Return the [x, y] coordinate for the center point of the cell that contains the specified text.  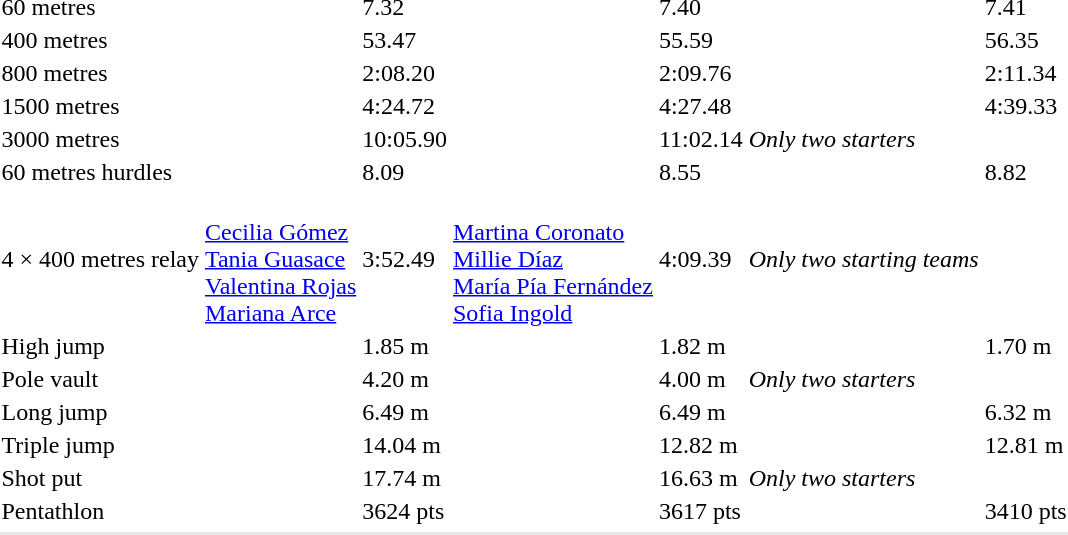
Martina CoronatoMillie DíazMaría Pía FernándezSofia Ingold [552, 259]
2:08.20 [405, 73]
3410 pts [1026, 511]
8.09 [405, 172]
Pentathlon [100, 511]
1.70 m [1026, 346]
Triple jump [100, 445]
4:09.39 [700, 259]
4.00 m [700, 379]
800 metres [100, 73]
12.81 m [1026, 445]
1.82 m [700, 346]
Cecilia GómezTania GuasaceValentina RojasMariana Arce [280, 259]
2:11.34 [1026, 73]
Shot put [100, 478]
3:52.49 [405, 259]
4:27.48 [700, 106]
4.20 m [405, 379]
4:24.72 [405, 106]
14.04 m [405, 445]
Long jump [100, 412]
3000 metres [100, 139]
1.85 m [405, 346]
1500 metres [100, 106]
56.35 [1026, 40]
3624 pts [405, 511]
53.47 [405, 40]
17.74 m [405, 478]
60 metres hurdles [100, 172]
8.82 [1026, 172]
High jump [100, 346]
10:05.90 [405, 139]
4 × 400 metres relay [100, 259]
3617 pts [700, 511]
8.55 [700, 172]
16.63 m [700, 478]
2:09.76 [700, 73]
6.32 m [1026, 412]
Pole vault [100, 379]
55.59 [700, 40]
12.82 m [700, 445]
400 metres [100, 40]
4:39.33 [1026, 106]
Only two starting teams [864, 259]
11:02.14 [700, 139]
